Determine the (x, y) coordinate at the center of the cell enclosing the given text.  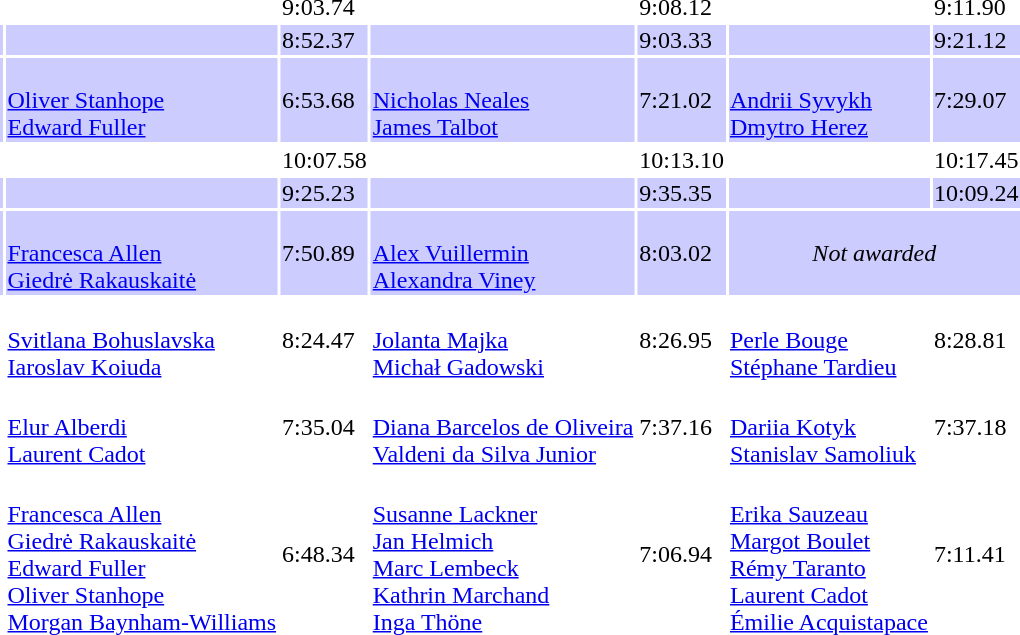
Andrii SyvykhDmytro Herez (828, 100)
Alex VuillerminAlexandra Viney (503, 253)
10:09.24 (976, 193)
8:26.95 (682, 340)
Svitlana BohuslavskaIaroslav Koiuda (142, 340)
Nicholas NealesJames Talbot (503, 100)
Dariia KotykStanislav Samoliuk (828, 427)
Perle BougeStéphane Tardieu (828, 340)
Francesca AllenGiedrė Rakauskaitė (142, 253)
7:35.04 (325, 427)
7:21.02 (682, 100)
9:25.23 (325, 193)
Elur AlberdiLaurent Cadot (142, 427)
6:53.68 (325, 100)
10:07.58 (325, 160)
8:24.47 (325, 340)
Not awarded (874, 253)
8:28.81 (976, 340)
7:37.18 (976, 427)
10:13.10 (682, 160)
7:37.16 (682, 427)
7:29.07 (976, 100)
7:50.89 (325, 253)
Diana Barcelos de OliveiraValdeni da Silva Junior (503, 427)
10:17.45 (976, 160)
8:52.37 (325, 40)
8:03.02 (682, 253)
Jolanta MajkaMichał Gadowski (503, 340)
Oliver StanhopeEdward Fuller (142, 100)
9:03.33 (682, 40)
9:35.35 (682, 193)
9:21.12 (976, 40)
